Provide the [x, y] coordinate of the cell's center where the given text is located.  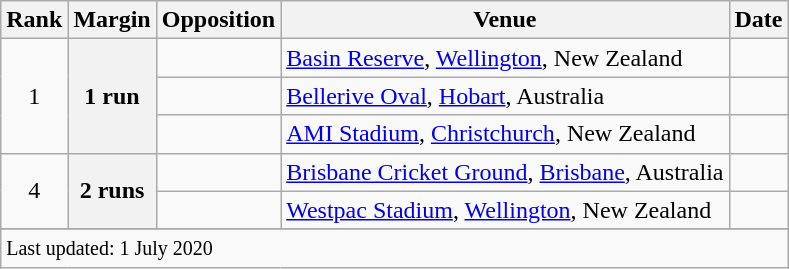
4 [34, 191]
Bellerive Oval, Hobart, Australia [505, 96]
Rank [34, 20]
2 runs [112, 191]
Brisbane Cricket Ground, Brisbane, Australia [505, 172]
1 [34, 96]
Date [758, 20]
Opposition [218, 20]
Westpac Stadium, Wellington, New Zealand [505, 210]
AMI Stadium, Christchurch, New Zealand [505, 134]
1 run [112, 96]
Last updated: 1 July 2020 [394, 248]
Margin [112, 20]
Venue [505, 20]
Basin Reserve, Wellington, New Zealand [505, 58]
